Capture the cell that displays the provided text and extract its (X, Y) central coordinate. 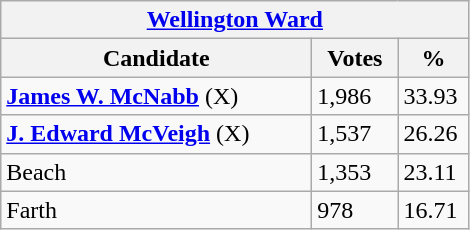
Candidate (156, 58)
Wellington Ward (235, 20)
33.93 (434, 96)
Beach (156, 172)
1,537 (355, 134)
23.11 (434, 172)
% (434, 58)
Farth (156, 210)
James W. McNabb (X) (156, 96)
26.26 (434, 134)
1,986 (355, 96)
1,353 (355, 172)
978 (355, 210)
J. Edward McVeigh (X) (156, 134)
16.71 (434, 210)
Votes (355, 58)
